Find where the given text appears and provide that cell's center as (X, Y) coordinate. 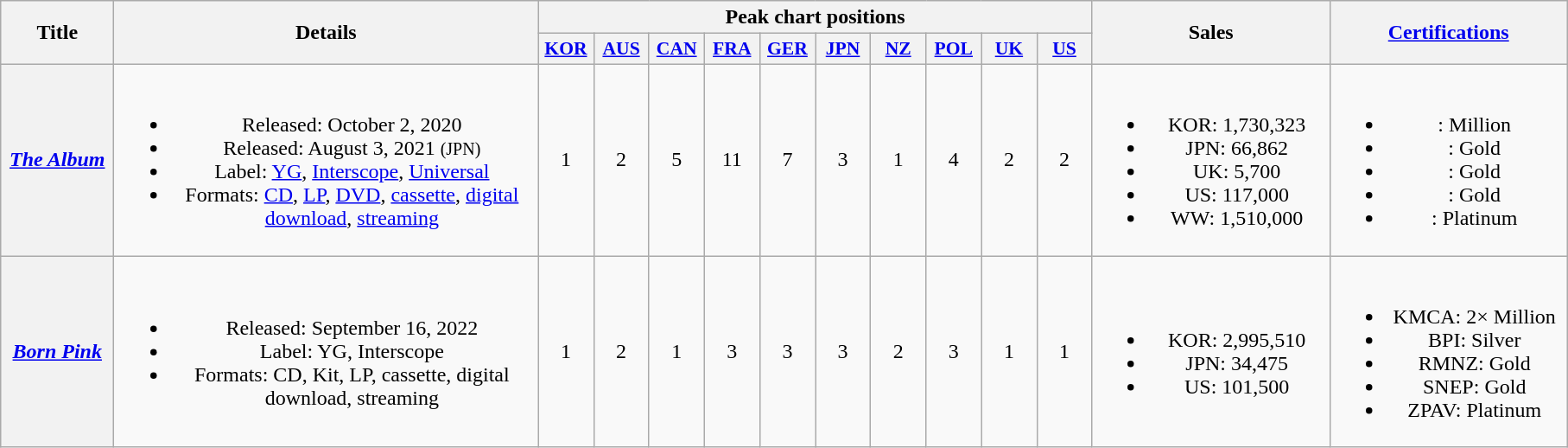
Released: October 2, 2020Released: August 3, 2021 (JPN)Label: YG, Interscope, UniversalFormats: CD, LP, DVD, cassette, digital download, streaming (327, 159)
11 (732, 159)
Title (57, 33)
Details (327, 33)
CAN (676, 49)
JPN (843, 49)
: Million: Gold: Gold: Gold: Platinum (1448, 159)
FRA (732, 49)
Certifications (1448, 33)
KOR (566, 49)
Released: September 16, 2022Label: YG, InterscopeFormats: CD, Kit, LP, cassette, digital download, streaming (327, 351)
5 (676, 159)
4 (954, 159)
Peak chart positions (816, 17)
KOR: 1,730,323JPN: 66,862UK: 5,700US: 117,000WW: 1,510,000 (1211, 159)
Born Pink (57, 351)
The Album (57, 159)
Sales (1211, 33)
US (1064, 49)
NZ (898, 49)
AUS (621, 49)
7 (787, 159)
KMCA: 2× MillionBPI: SilverRMNZ: GoldSNEP: GoldZPAV: Platinum (1448, 351)
KOR: 2,995,510JPN: 34,475US: 101,500 (1211, 351)
UK (1009, 49)
GER (787, 49)
POL (954, 49)
